From the cell containing the given text, extract its center point as [X, Y] coordinate. 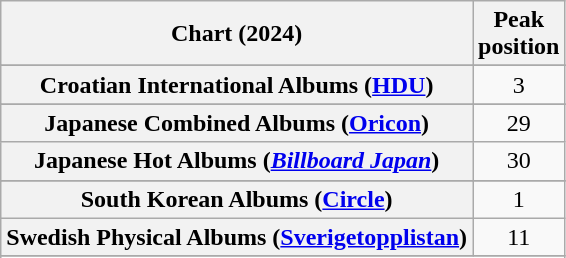
South Korean Albums (Circle) [237, 199]
Japanese Hot Albums (Billboard Japan) [237, 161]
3 [519, 85]
29 [519, 123]
1 [519, 199]
Croatian International Albums (HDU) [237, 85]
Swedish Physical Albums (Sverigetopplistan) [237, 237]
Japanese Combined Albums (Oricon) [237, 123]
Chart (2024) [237, 34]
11 [519, 237]
30 [519, 161]
Peakposition [519, 34]
